Return the (X, Y) coordinate for the center point of the cell that contains the specified text.  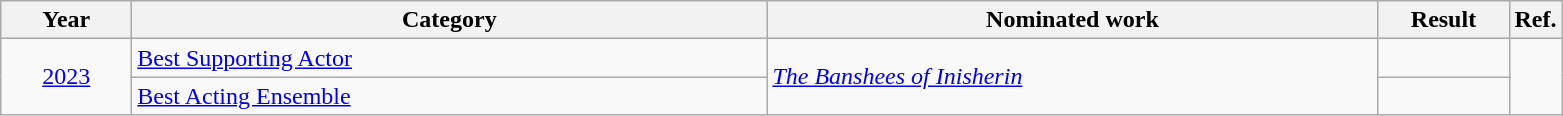
2023 (66, 77)
Best Supporting Actor (450, 58)
Year (66, 20)
The Banshees of Inisherin (1072, 77)
Best Acting Ensemble (450, 96)
Category (450, 20)
Ref. (1536, 20)
Nominated work (1072, 20)
Result (1444, 20)
